Search for the cell housing the specified text and yield its (x, y) center coordinate. 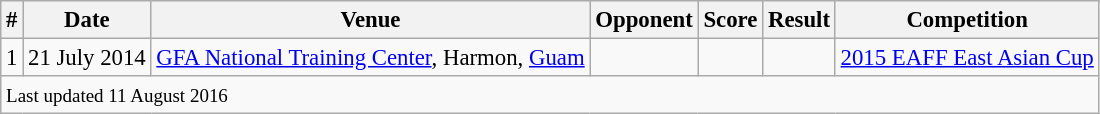
Competition (967, 20)
2015 EAFF East Asian Cup (967, 58)
# (12, 20)
Venue (370, 20)
Result (800, 20)
GFA National Training Center, Harmon, Guam (370, 58)
Score (730, 20)
Last updated 11 August 2016 (550, 95)
1 (12, 58)
Opponent (644, 20)
21 July 2014 (87, 58)
Date (87, 20)
